For the text-containing cell, return its midpoint in [X, Y] coordinate format. 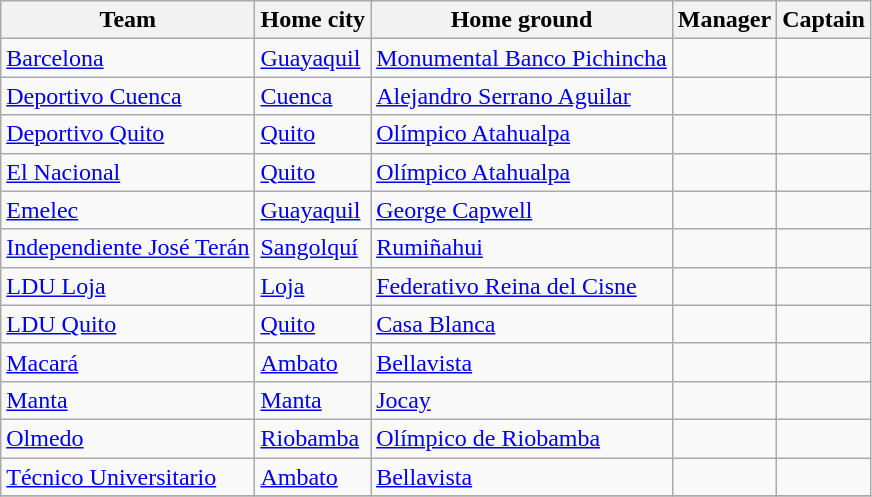
Olmedo [128, 438]
Monumental Banco Pichincha [522, 58]
Federativo Reina del Cisne [522, 286]
Jocay [522, 400]
Olímpico de Riobamba [522, 438]
Deportivo Quito [128, 134]
Loja [313, 286]
Captain [824, 20]
Alejandro Serrano Aguilar [522, 96]
Rumiñahui [522, 248]
LDU Loja [128, 286]
LDU Quito [128, 324]
Técnico Universitario [128, 477]
Casa Blanca [522, 324]
El Nacional [128, 172]
Sangolquí [313, 248]
Barcelona [128, 58]
Home city [313, 20]
George Capwell [522, 210]
Team [128, 20]
Home ground [522, 20]
Independiente José Terán [128, 248]
Cuenca [313, 96]
Riobamba [313, 438]
Emelec [128, 210]
Deportivo Cuenca [128, 96]
Macará [128, 362]
Manager [724, 20]
